Capture the cell that displays the provided text and extract its (X, Y) central coordinate. 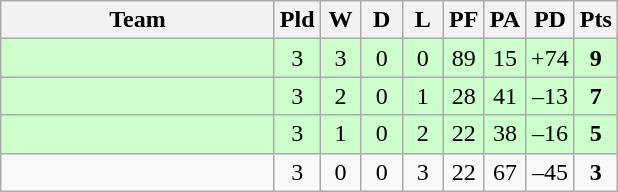
W (340, 20)
38 (504, 134)
5 (596, 134)
D (382, 20)
Pts (596, 20)
Pld (297, 20)
7 (596, 96)
Team (138, 20)
9 (596, 58)
–16 (550, 134)
–13 (550, 96)
41 (504, 96)
PF (464, 20)
L (422, 20)
15 (504, 58)
+74 (550, 58)
67 (504, 172)
–45 (550, 172)
PD (550, 20)
28 (464, 96)
PA (504, 20)
89 (464, 58)
